Return the (X, Y) coordinate for the center point of the cell that contains the specified text.  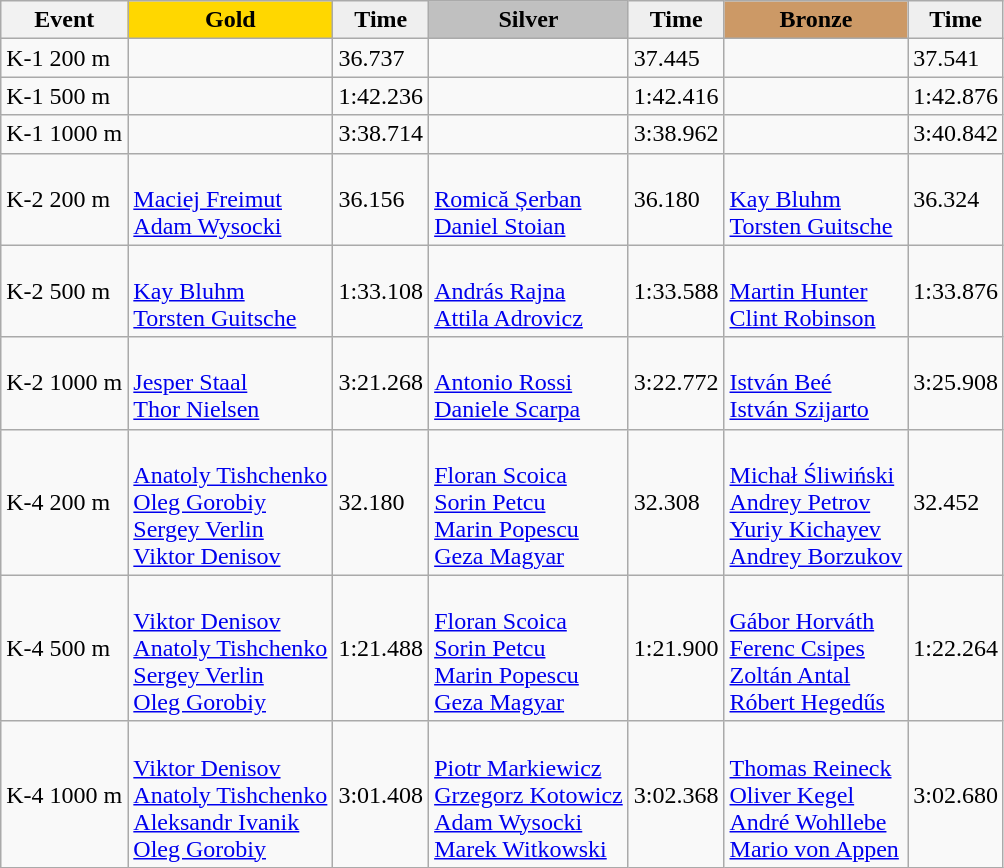
3:38.962 (676, 134)
K-2 200 m (64, 199)
Jesper StaalThor Nielsen (230, 383)
32.452 (956, 502)
1:21.900 (676, 648)
3:21.268 (381, 383)
36.156 (381, 199)
3:25.908 (956, 383)
3:02.368 (676, 794)
Bronze (816, 20)
András RajnaAttila Adrovicz (529, 291)
Martin HunterClint Robinson (816, 291)
36.324 (956, 199)
32.180 (381, 502)
K-2 1000 m (64, 383)
Silver (529, 20)
K-4 1000 m (64, 794)
Maciej FreimutAdam Wysocki (230, 199)
1:33.588 (676, 291)
Gábor HorváthFerenc CsipesZoltán AntalRóbert Hegedűs (816, 648)
3:22.772 (676, 383)
Gold (230, 20)
István BeéIstván Szijarto (816, 383)
K-4 200 m (64, 502)
K-4 500 m (64, 648)
36.180 (676, 199)
Piotr MarkiewiczGrzegorz KotowiczAdam WysockiMarek Witkowski (529, 794)
37.541 (956, 58)
3:40.842 (956, 134)
1:42.236 (381, 96)
Michał ŚliwińskiAndrey PetrovYuriy KichayevAndrey Borzukov (816, 502)
1:33.108 (381, 291)
32.308 (676, 502)
3:02.680 (956, 794)
K-1 200 m (64, 58)
Anatoly TishchenkoOleg GorobiySergey VerlinViktor Denisov (230, 502)
3:38.714 (381, 134)
36.737 (381, 58)
Romică ȘerbanDaniel Stoian (529, 199)
Antonio RossiDaniele Scarpa (529, 383)
1:42.876 (956, 96)
Event (64, 20)
Viktor DenisovAnatoly TishchenkoSergey VerlinOleg Gorobiy (230, 648)
K-2 500 m (64, 291)
1:33.876 (956, 291)
3:01.408 (381, 794)
K-1 500 m (64, 96)
Thomas ReineckOliver KegelAndré WohllebeMario von Appen (816, 794)
1:22.264 (956, 648)
K-1 1000 m (64, 134)
Viktor DenisovAnatoly TishchenkoAleksandr IvanikOleg Gorobiy (230, 794)
1:21.488 (381, 648)
37.445 (676, 58)
1:42.416 (676, 96)
